Find where the given text appears and provide that cell's center as (x, y) coordinate. 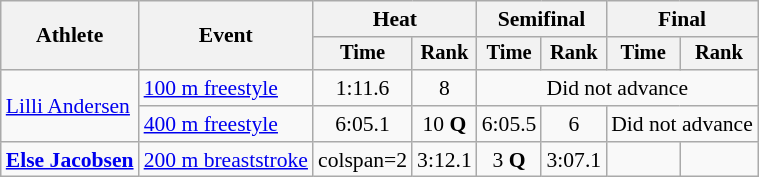
8 (444, 88)
100 m freestyle (226, 88)
Final (682, 19)
6:05.5 (510, 124)
10 Q (444, 124)
6:05.1 (362, 124)
Semifinal (542, 19)
Athlete (70, 36)
6 (574, 124)
Event (226, 36)
Lilli Andersen (70, 106)
400 m freestyle (226, 124)
Heat (395, 19)
1:11.6 (362, 88)
